Capture the cell that displays the provided text and extract its [x, y] central coordinate. 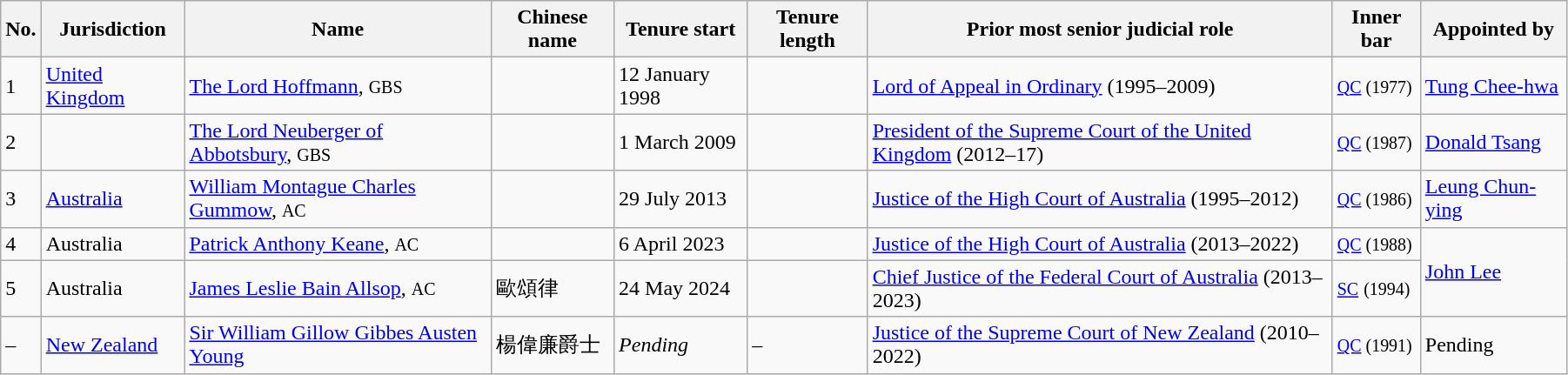
Justice of the Supreme Court of New Zealand (2010–2022) [1100, 345]
Jurisdiction [113, 30]
24 May 2024 [680, 289]
Tung Chee-hwa [1493, 85]
歐頌律 [552, 289]
Prior most senior judicial role [1100, 30]
John Lee [1493, 271]
Justice of the High Court of Australia (2013–2022) [1100, 244]
Patrick Anthony Keane, AC [338, 244]
1 [21, 85]
Tenure start [680, 30]
Justice of the High Court of Australia (1995–2012) [1100, 198]
Name [338, 30]
Donald Tsang [1493, 143]
William Montague Charles Gummow, AC [338, 198]
Sir William Gillow Gibbes Austen Young [338, 345]
Appointed by [1493, 30]
Chief Justice of the Federal Court of Australia (2013–2023) [1100, 289]
1 March 2009 [680, 143]
楊偉廉爵士 [552, 345]
2 [21, 143]
Lord of Appeal in Ordinary (1995–2009) [1100, 85]
The Lord Neuberger of Abbotsbury, GBS [338, 143]
5 [21, 289]
No. [21, 30]
6 April 2023 [680, 244]
Leung Chun-ying [1493, 198]
United Kingdom [113, 85]
4 [21, 244]
QC (1986) [1377, 198]
12 January 1998 [680, 85]
The Lord Hoffmann, GBS [338, 85]
Chinese name [552, 30]
Tenure length [807, 30]
President of the Supreme Court of the United Kingdom (2012–17) [1100, 143]
QC (1991) [1377, 345]
Inner bar [1377, 30]
QC (1977) [1377, 85]
29 July 2013 [680, 198]
QC (1988) [1377, 244]
New Zealand [113, 345]
QC (1987) [1377, 143]
SC (1994) [1377, 289]
James Leslie Bain Allsop, AC [338, 289]
3 [21, 198]
